Capture the cell that displays the provided text and extract its [x, y] central coordinate. 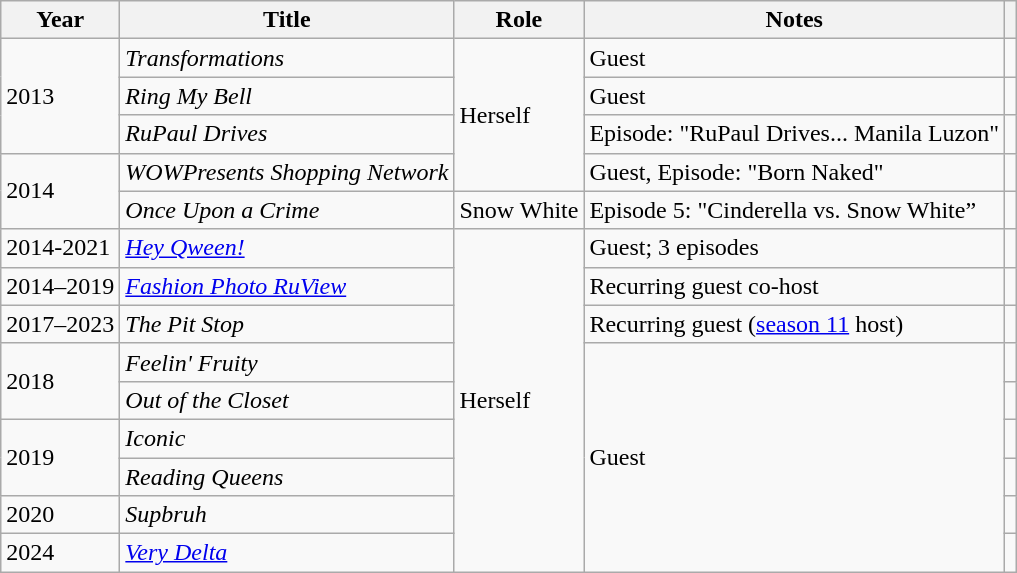
2014 [60, 191]
2014-2021 [60, 248]
2014–2019 [60, 286]
Episode 5: "Cinderella vs. Snow White” [794, 210]
Iconic [287, 438]
Guest; 3 episodes [794, 248]
Role [519, 20]
Out of the Closet [287, 400]
2019 [60, 457]
2017–2023 [60, 324]
2024 [60, 553]
Title [287, 20]
Snow White [519, 210]
Very Delta [287, 553]
Supbruh [287, 515]
Transformations [287, 58]
Episode: "RuPaul Drives... Manila Luzon" [794, 134]
Hey Qween! [287, 248]
Recurring guest (season 11 host) [794, 324]
Ring My Bell [287, 96]
2018 [60, 381]
Notes [794, 20]
Once Upon a Crime [287, 210]
WOWPresents Shopping Network [287, 172]
The Pit Stop [287, 324]
2020 [60, 515]
Recurring guest co-host [794, 286]
Guest, Episode: "Born Naked" [794, 172]
Year [60, 20]
Feelin' Fruity [287, 362]
Reading Queens [287, 477]
2013 [60, 96]
RuPaul Drives [287, 134]
Fashion Photo RuView [287, 286]
